Return the [x, y] coordinate for the center point of the cell that contains the specified text.  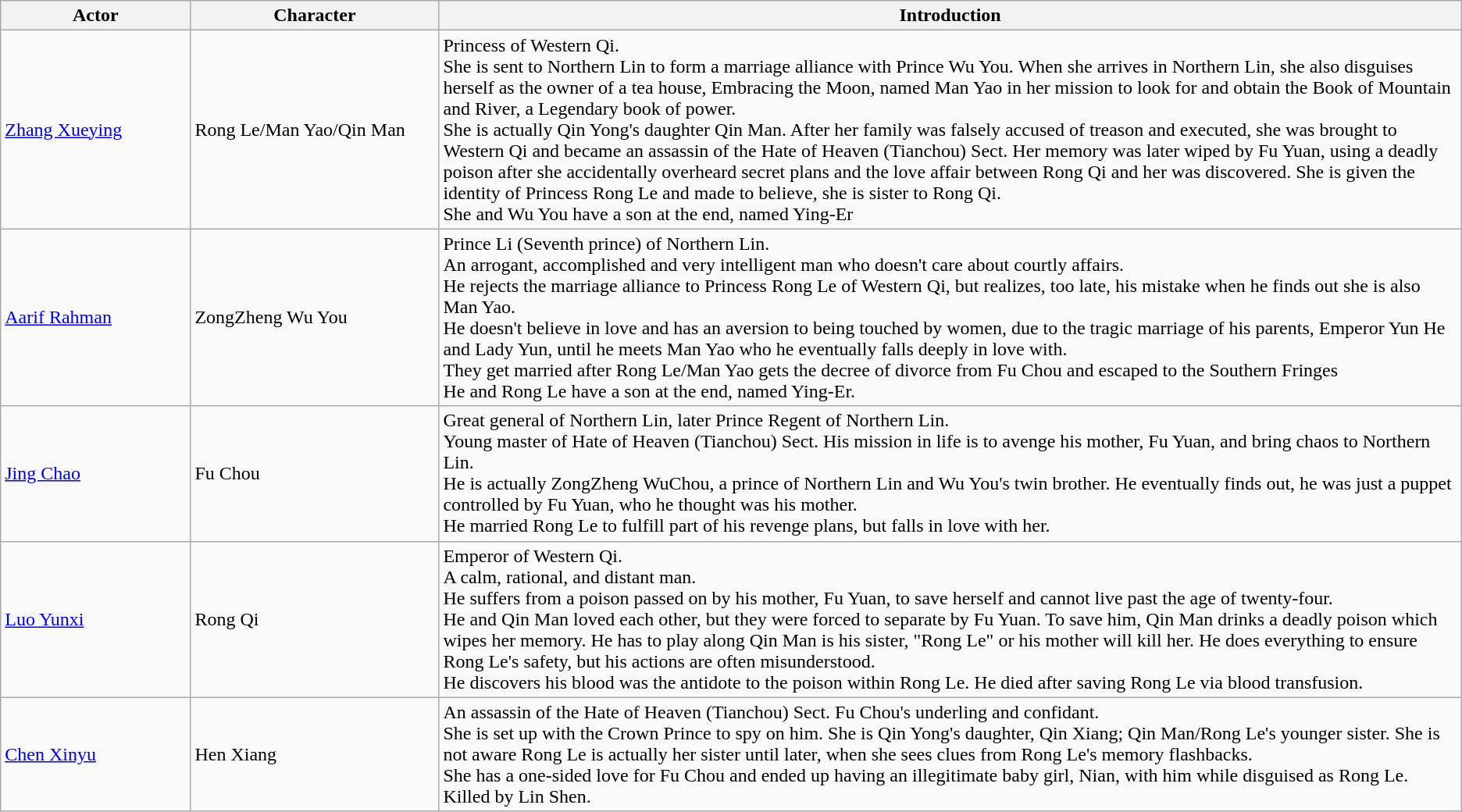
Chen Xinyu [95, 754]
Character [315, 16]
ZongZheng Wu You [315, 317]
Rong Le/Man Yao/Qin Man [315, 130]
Luo Yunxi [95, 619]
Zhang Xueying [95, 130]
Hen Xiang [315, 754]
Introduction [950, 16]
Rong Qi [315, 619]
Actor [95, 16]
Jing Chao [95, 473]
Fu Chou [315, 473]
Aarif Rahman [95, 317]
